Return [X, Y] of the center of cell containing provided text 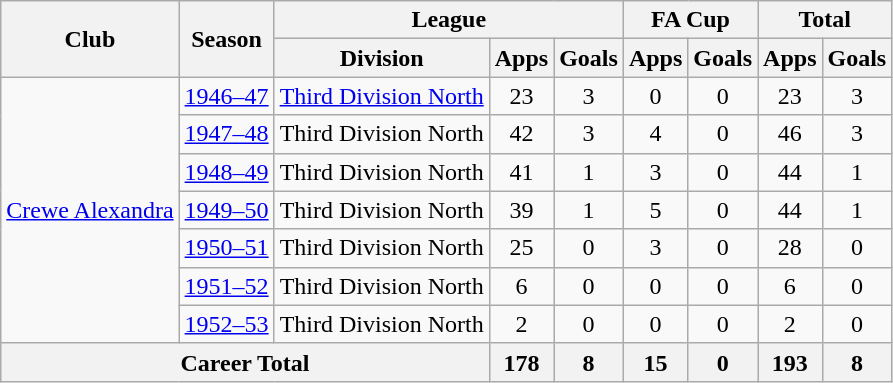
15 [655, 362]
1951–52 [226, 286]
Crewe Alexandra [90, 210]
Total [825, 20]
1947–48 [226, 134]
4 [655, 134]
39 [521, 210]
1949–50 [226, 210]
41 [521, 172]
Club [90, 39]
1952–53 [226, 324]
Career Total [245, 362]
Division [382, 58]
1950–51 [226, 248]
5 [655, 210]
1946–47 [226, 96]
42 [521, 134]
League [448, 20]
1948–49 [226, 172]
FA Cup [690, 20]
178 [521, 362]
46 [790, 134]
193 [790, 362]
28 [790, 248]
Season [226, 39]
25 [521, 248]
